Search for the cell housing the specified text and yield its [X, Y] center coordinate. 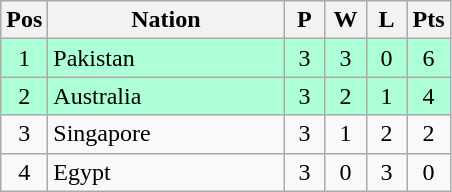
L [386, 20]
6 [428, 58]
P [304, 20]
Pos [24, 20]
Australia [166, 96]
Singapore [166, 134]
Nation [166, 20]
Pts [428, 20]
Egypt [166, 172]
Pakistan [166, 58]
W [346, 20]
